Extract the (x, y) coordinate from the center of the cell holding the provided text.  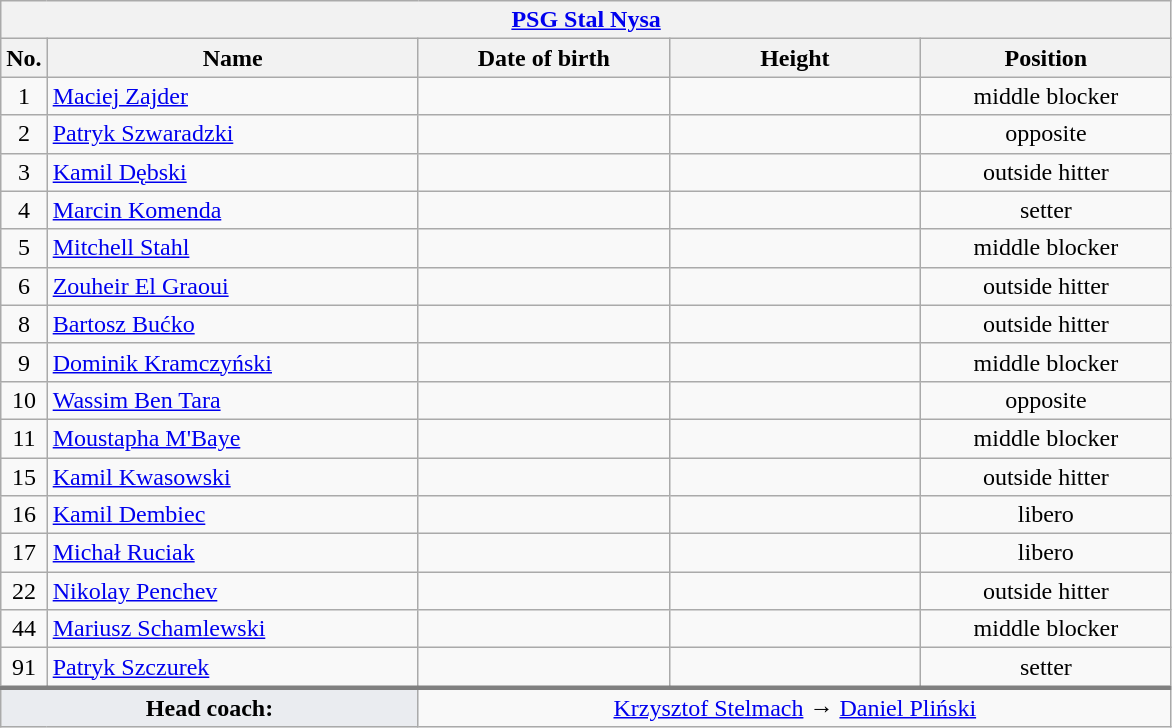
Wassim Ben Tara (232, 400)
Zouheir El Graoui (232, 286)
Patryk Szwaradzki (232, 134)
1 (24, 96)
91 (24, 668)
2 (24, 134)
Bartosz Bućko (232, 324)
Moustapha M'Baye (232, 438)
17 (24, 553)
10 (24, 400)
4 (24, 210)
15 (24, 477)
16 (24, 515)
Mariusz Schamlewski (232, 629)
Height (794, 58)
44 (24, 629)
3 (24, 172)
11 (24, 438)
Mitchell Stahl (232, 248)
5 (24, 248)
Name (232, 58)
Head coach: (210, 707)
PSG Stal Nysa (586, 20)
Marcin Komenda (232, 210)
Maciej Zajder (232, 96)
Kamil Dębski (232, 172)
Position (1046, 58)
Kamil Dembiec (232, 515)
No. (24, 58)
Dominik Kramczyński (232, 362)
9 (24, 362)
8 (24, 324)
Date of birth (544, 58)
Nikolay Penchev (232, 591)
6 (24, 286)
Kamil Kwasowski (232, 477)
Krzysztof Stelmach → Daniel Pliński (794, 707)
Michał Ruciak (232, 553)
22 (24, 591)
Patryk Szczurek (232, 668)
